Identify which cell holds the provided text, then report its [X, Y] central coordinate. 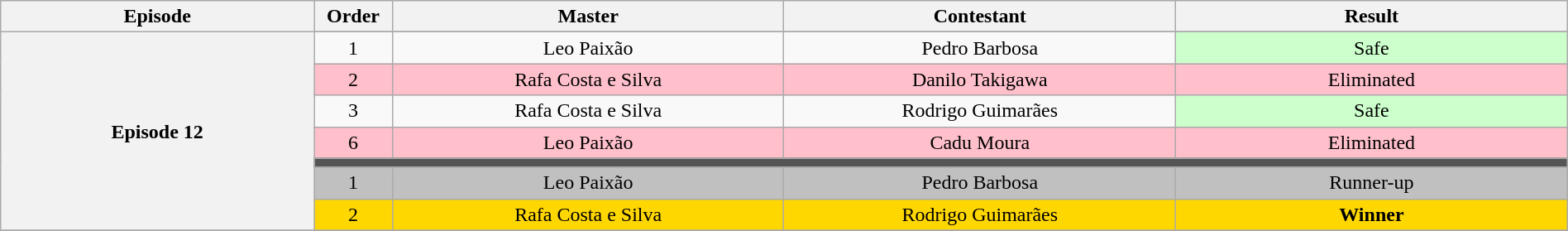
Runner-up [1372, 183]
Result [1372, 17]
Master [588, 17]
Winner [1372, 214]
Danilo Takigawa [980, 79]
3 [354, 111]
Order [354, 17]
Cadu Moura [980, 142]
Contestant [980, 17]
6 [354, 142]
Episode [157, 17]
Episode 12 [157, 131]
